Identify which cell holds the provided text, then report its (x, y) central coordinate. 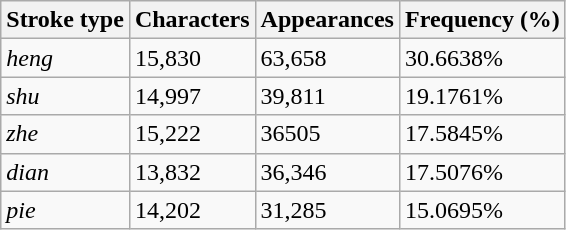
36,346 (327, 172)
30.6638% (482, 58)
13,832 (192, 172)
36505 (327, 134)
31,285 (327, 210)
14,997 (192, 96)
Appearances (327, 20)
15.0695% (482, 210)
pie (66, 210)
17.5845% (482, 134)
shu (66, 96)
15,830 (192, 58)
zhe (66, 134)
19.1761% (482, 96)
17.5076% (482, 172)
63,658 (327, 58)
heng (66, 58)
15,222 (192, 134)
Stroke type (66, 20)
Characters (192, 20)
Frequency (%) (482, 20)
dian (66, 172)
39,811 (327, 96)
14,202 (192, 210)
